Detect which cell encompasses the target text, then output its (X, Y) center coordinate. 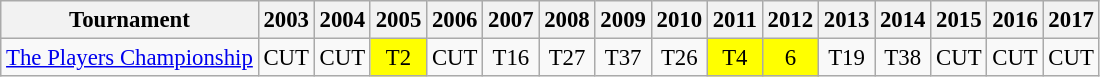
T16 (511, 58)
2011 (734, 20)
2009 (623, 20)
2013 (846, 20)
T19 (846, 58)
2005 (398, 20)
T37 (623, 58)
2012 (790, 20)
2003 (286, 20)
2007 (511, 20)
Tournament (130, 20)
6 (790, 58)
2004 (342, 20)
2017 (1071, 20)
2008 (567, 20)
T27 (567, 58)
T2 (398, 58)
2015 (959, 20)
2010 (679, 20)
T4 (734, 58)
2014 (903, 20)
2016 (1015, 20)
The Players Championship (130, 58)
T38 (903, 58)
2006 (455, 20)
T26 (679, 58)
